Pinpoint the cell where the given text exists, returning its [x, y] midpoint coordinate. 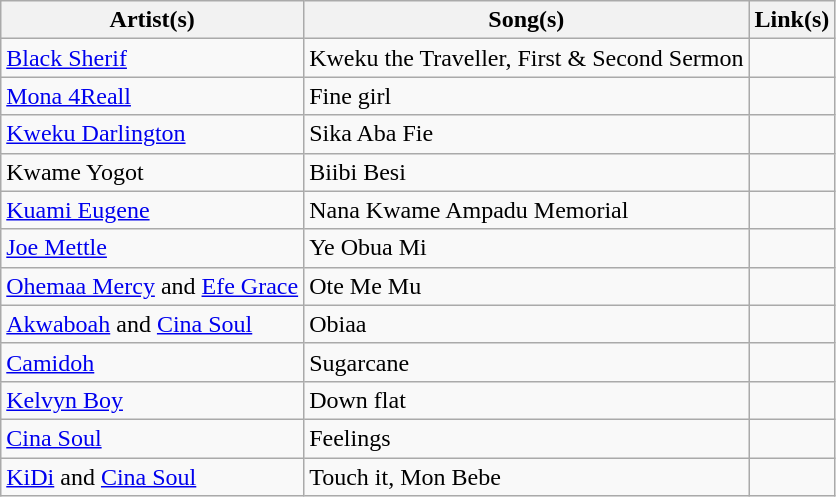
Song(s) [526, 20]
Ote Me Mu [526, 286]
Down flat [526, 400]
Biibi Besi [526, 172]
Joe Mettle [152, 248]
Touch it, Mon Bebe [526, 477]
Ye Obua Mi [526, 248]
Sika Aba Fie [526, 134]
Link(s) [792, 20]
Camidoh [152, 362]
Kweku Darlington [152, 134]
Kweku the Traveller, First & Second Sermon [526, 58]
Mona 4Reall [152, 96]
Nana Kwame Ampadu Memorial [526, 210]
KiDi and Cina Soul [152, 477]
Obiaa [526, 324]
Kwame Yogot [152, 172]
Cina Soul [152, 438]
Feelings [526, 438]
Fine girl [526, 96]
Sugarcane [526, 362]
Kelvyn Boy [152, 400]
Artist(s) [152, 20]
Ohemaa Mercy and Efe Grace [152, 286]
Black Sherif [152, 58]
Kuami Eugene [152, 210]
Akwaboah and Cina Soul [152, 324]
